Locate the cell with the specified text and output its [X, Y] center coordinate. 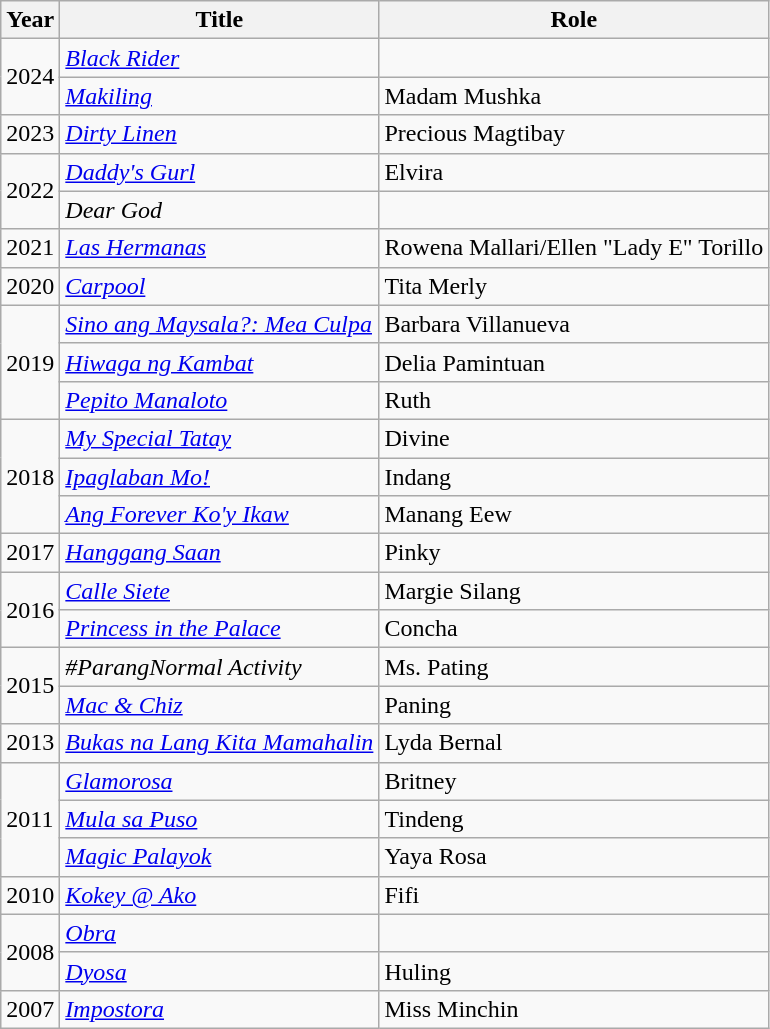
Barbara Villanueva [574, 324]
Britney [574, 781]
2017 [30, 553]
Manang Eew [574, 515]
Divine [574, 438]
Bukas na Lang Kita Mamahalin [220, 743]
Role [574, 20]
Las Hermanas [220, 248]
Sino ang Maysala?: Mea Culpa [220, 324]
Tita Merly [574, 286]
Mac & Chiz [220, 705]
Elvira [574, 172]
2008 [30, 952]
Ang Forever Ko'y Ikaw [220, 515]
2010 [30, 895]
Hanggang Saan [220, 553]
Princess in the Palace [220, 629]
Dyosa [220, 971]
Madam Mushka [574, 96]
2022 [30, 191]
Makiling [220, 96]
Tindeng [574, 819]
Kokey @ Ako [220, 895]
Impostora [220, 1009]
Paning [574, 705]
Calle Siete [220, 591]
Magic Palayok [220, 857]
2020 [30, 286]
Margie Silang [574, 591]
Daddy's Gurl [220, 172]
2011 [30, 819]
Carpool [220, 286]
Huling [574, 971]
Ruth [574, 400]
Miss Minchin [574, 1009]
#ParangNormal Activity [220, 667]
Ms. Pating [574, 667]
2023 [30, 134]
Ipaglaban Mo! [220, 477]
2021 [30, 248]
Obra [220, 933]
2018 [30, 476]
Lyda Bernal [574, 743]
Dear God [220, 210]
Hiwaga ng Kambat [220, 362]
Rowena Mallari/Ellen "Lady E" Torillo [574, 248]
Dirty Linen [220, 134]
Black Rider [220, 58]
2024 [30, 77]
Title [220, 20]
Delia Pamintuan [574, 362]
Year [30, 20]
Glamorosa [220, 781]
Concha [574, 629]
Fifi [574, 895]
My Special Tatay [220, 438]
2019 [30, 362]
2007 [30, 1009]
2016 [30, 610]
2013 [30, 743]
Pinky [574, 553]
Yaya Rosa [574, 857]
Precious Magtibay [574, 134]
Mula sa Puso [220, 819]
Indang [574, 477]
2015 [30, 686]
Pepito Manaloto [220, 400]
